Return the (x, y) coordinate for the center point of the cell that contains the specified text.  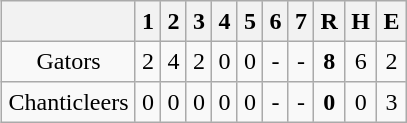
7 (301, 21)
E (392, 21)
1 (148, 21)
5 (250, 21)
Chanticleers (68, 102)
H (361, 21)
R (330, 21)
Gators (68, 61)
8 (330, 61)
